Extract the [x, y] coordinate from the center of the cell holding the provided text.  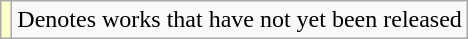
Denotes works that have not yet been released [240, 20]
